Determine the [x, y] coordinate at the center of the cell enclosing the given text.  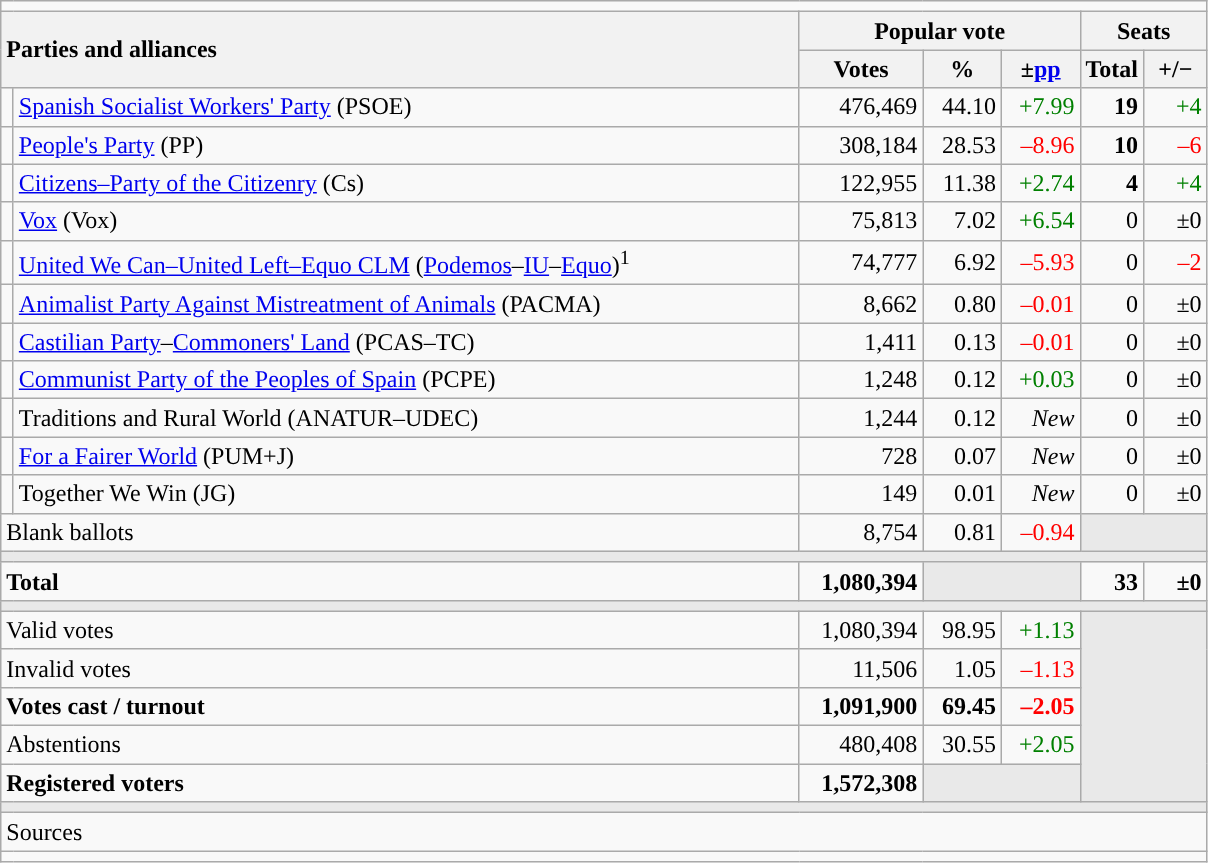
11.38 [962, 183]
75,813 [861, 221]
Abstentions [400, 745]
6.92 [962, 262]
Popular vote [940, 31]
10 [1112, 145]
44.10 [962, 107]
30.55 [962, 745]
476,469 [861, 107]
74,777 [861, 262]
4 [1112, 183]
–2 [1176, 262]
Together We Win (JG) [406, 494]
For a Fairer World (PUM+J) [406, 456]
0.81 [962, 532]
0.13 [962, 342]
122,955 [861, 183]
1,572,308 [861, 783]
–2.05 [1040, 706]
Animalist Party Against Mistreatment of Animals (PACMA) [406, 304]
United We Can–United Left–Equo CLM (Podemos–IU–Equo)1 [406, 262]
Blank ballots [400, 532]
Sources [604, 832]
0.07 [962, 456]
Invalid votes [400, 668]
–6 [1176, 145]
% [962, 69]
1,411 [861, 342]
+/− [1176, 69]
Valid votes [400, 630]
Citizens–Party of the Citizenry (Cs) [406, 183]
149 [861, 494]
+7.99 [1040, 107]
Traditions and Rural World (ANATUR–UDEC) [406, 418]
Communist Party of the Peoples of Spain (PCPE) [406, 380]
98.95 [962, 630]
8,754 [861, 532]
+1.13 [1040, 630]
Parties and alliances [400, 50]
People's Party (PP) [406, 145]
Votes [861, 69]
728 [861, 456]
1,244 [861, 418]
Registered voters [400, 783]
+0.03 [1040, 380]
Votes cast / turnout [400, 706]
–5.93 [1040, 262]
+2.05 [1040, 745]
7.02 [962, 221]
0.80 [962, 304]
Vox (Vox) [406, 221]
–0.94 [1040, 532]
1.05 [962, 668]
33 [1112, 581]
Castilian Party–Commoners' Land (PCAS–TC) [406, 342]
+2.74 [1040, 183]
28.53 [962, 145]
8,662 [861, 304]
0.01 [962, 494]
–1.13 [1040, 668]
69.45 [962, 706]
±pp [1040, 69]
308,184 [861, 145]
11,506 [861, 668]
1,091,900 [861, 706]
Spanish Socialist Workers' Party (PSOE) [406, 107]
–8.96 [1040, 145]
19 [1112, 107]
1,248 [861, 380]
Seats [1144, 31]
+6.54 [1040, 221]
480,408 [861, 745]
